From the cell containing the given text, extract its center point as [x, y] coordinate. 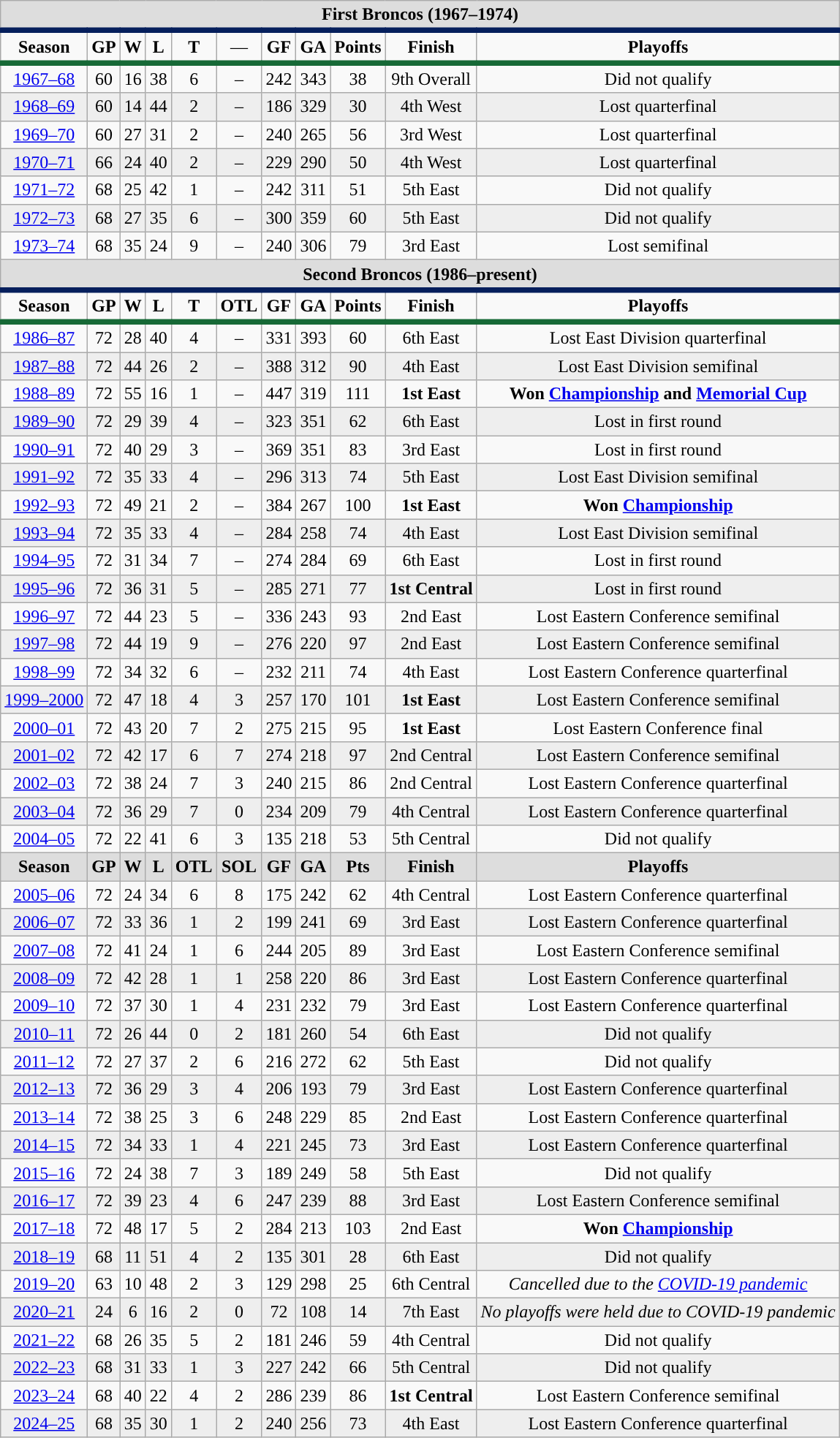
Lost Eastern Conference final [658, 727]
101 [358, 700]
1999–2000 [44, 700]
306 [313, 246]
SOL [239, 867]
241 [313, 923]
50 [358, 162]
343 [313, 77]
2022–23 [44, 1368]
Cancelled due to the COVID-19 pandemic [658, 1284]
Pts [358, 867]
248 [279, 1117]
First Broncos (1967–1974) [420, 16]
49 [133, 505]
18 [158, 700]
58 [358, 1173]
53 [358, 839]
247 [279, 1200]
129 [279, 1284]
206 [279, 1089]
329 [313, 107]
231 [279, 1006]
3rd West [431, 135]
1988–89 [44, 394]
369 [279, 450]
199 [279, 923]
209 [313, 811]
8 [239, 895]
260 [313, 1034]
275 [279, 727]
Won Championship and Memorial Cup [658, 394]
447 [279, 394]
216 [279, 1062]
2003–04 [44, 811]
170 [313, 700]
90 [358, 366]
267 [313, 505]
2016–17 [44, 1200]
19 [158, 644]
211 [313, 672]
47 [133, 700]
2011–12 [44, 1062]
205 [313, 950]
286 [279, 1396]
285 [279, 589]
2018–19 [44, 1257]
213 [313, 1228]
300 [279, 218]
Second Broncos (1986–present) [420, 275]
2002–03 [44, 783]
1989–90 [44, 422]
2014–15 [44, 1145]
89 [358, 950]
77 [358, 589]
108 [313, 1312]
1991–92 [44, 477]
234 [279, 811]
111 [358, 394]
1969–70 [44, 135]
1967–68 [44, 77]
312 [313, 366]
193 [313, 1089]
1990–91 [44, 450]
2005–06 [44, 895]
311 [313, 190]
271 [313, 589]
20 [158, 727]
246 [313, 1340]
7th East [431, 1312]
2010–11 [44, 1034]
2015–16 [44, 1173]
2013–14 [44, 1117]
257 [279, 700]
359 [313, 218]
100 [358, 505]
85 [358, 1117]
249 [313, 1173]
272 [313, 1062]
298 [313, 1284]
2024–25 [44, 1423]
55 [133, 394]
Lost East Division quarterfinal [658, 336]
323 [279, 422]
1992–93 [44, 505]
2023–24 [44, 1396]
11 [133, 1257]
88 [358, 1200]
319 [313, 394]
2021–22 [44, 1340]
393 [313, 336]
384 [279, 505]
1994–95 [44, 561]
290 [313, 162]
1998–99 [44, 672]
2012–13 [44, 1089]
6th Central [431, 1284]
2019–20 [44, 1284]
2001–02 [44, 755]
2000–01 [44, 727]
43 [133, 727]
1996–97 [44, 616]
103 [358, 1228]
59 [358, 1340]
32 [158, 672]
2008–09 [44, 978]
243 [313, 616]
256 [313, 1423]
227 [279, 1368]
313 [313, 477]
83 [358, 450]
175 [279, 895]
244 [279, 950]
296 [279, 477]
331 [279, 336]
1986–87 [44, 336]
21 [158, 505]
1973–74 [44, 246]
1971–72 [44, 190]
301 [313, 1257]
276 [279, 644]
2004–05 [44, 839]
1972–73 [44, 218]
2017–18 [44, 1228]
336 [279, 616]
2006–07 [44, 923]
189 [279, 1173]
221 [279, 1145]
93 [358, 616]
245 [313, 1145]
10 [133, 1284]
56 [358, 135]
1993–94 [44, 533]
2020–21 [44, 1312]
186 [279, 107]
1970–71 [44, 162]
265 [313, 135]
1995–96 [44, 589]
1987–88 [44, 366]
95 [358, 727]
No playoffs were held due to COVID-19 pandemic [658, 1312]
9th Overall [431, 77]
2007–08 [44, 950]
Lost semifinal [658, 246]
1997–98 [44, 644]
54 [358, 1034]
2009–10 [44, 1006]
388 [279, 366]
— [239, 47]
1968–69 [44, 107]
63 [104, 1284]
